Search for the cell housing the specified text and yield its [x, y] center coordinate. 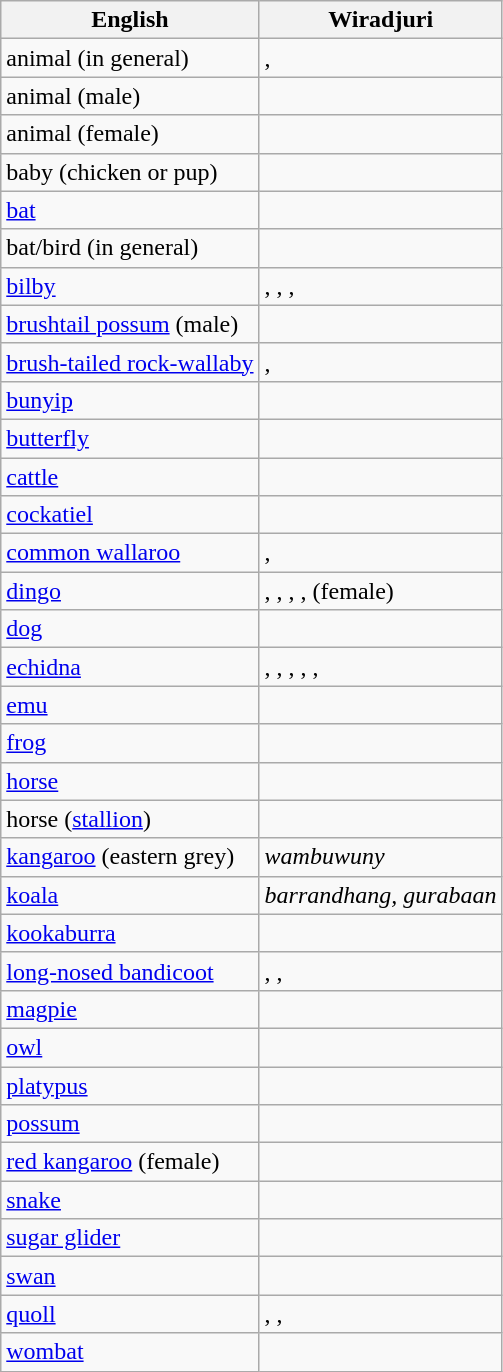
frog [130, 743]
animal (female) [130, 134]
dingo [130, 591]
wombat [130, 1352]
red kangaroo (female) [130, 1162]
horse [130, 781]
swan [130, 1276]
bat [130, 210]
bunyip [130, 400]
wambuwuny [380, 857]
platypus [130, 1085]
Wiradjuri [380, 20]
koala [130, 895]
animal (in general) [130, 58]
snake [130, 1200]
long-nosed bandicoot [130, 971]
baby (chicken or pup) [130, 172]
bilby [130, 286]
brush-tailed rock-wallaby [130, 362]
cattle [130, 477]
cockatiel [130, 515]
possum [130, 1124]
brushtail possum (male) [130, 324]
quoll [130, 1314]
animal (male) [130, 96]
, , , [380, 286]
horse (stallion) [130, 819]
barrandhang, gurabaan [380, 895]
owl [130, 1047]
kangaroo (eastern grey) [130, 857]
butterfly [130, 438]
dog [130, 629]
emu [130, 705]
sugar glider [130, 1238]
, , , , , [380, 667]
common wallaroo [130, 553]
kookaburra [130, 933]
English [130, 20]
bat/bird (in general) [130, 248]
, , , , (female) [380, 591]
magpie [130, 1009]
echidna [130, 667]
